Find where the given text appears and provide that cell's center as (X, Y) coordinate. 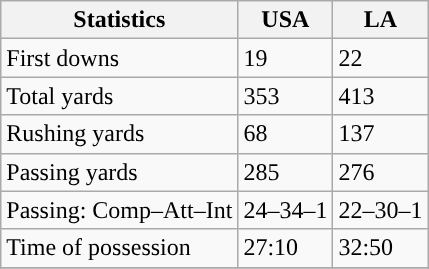
27:10 (286, 248)
First downs (120, 58)
276 (380, 172)
68 (286, 134)
137 (380, 134)
24–34–1 (286, 210)
Rushing yards (120, 134)
Time of possession (120, 248)
353 (286, 96)
22 (380, 58)
22–30–1 (380, 210)
Passing yards (120, 172)
285 (286, 172)
Total yards (120, 96)
19 (286, 58)
413 (380, 96)
Passing: Comp–Att–Int (120, 210)
Statistics (120, 20)
USA (286, 20)
LA (380, 20)
32:50 (380, 248)
